Extract the (x, y) coordinate from the center of the cell holding the provided text.  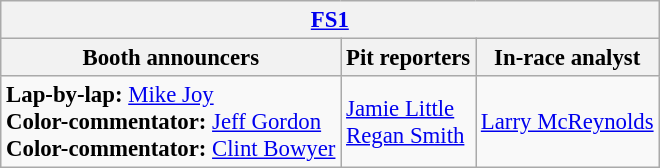
Jamie LittleRegan Smith (408, 122)
Pit reporters (408, 58)
Lap-by-lap: Mike JoyColor-commentator: Jeff GordonColor-commentator: Clint Bowyer (171, 122)
Booth announcers (171, 58)
Larry McReynolds (568, 122)
FS1 (330, 20)
In-race analyst (568, 58)
